From the cell containing the given text, extract its center point as (X, Y) coordinate. 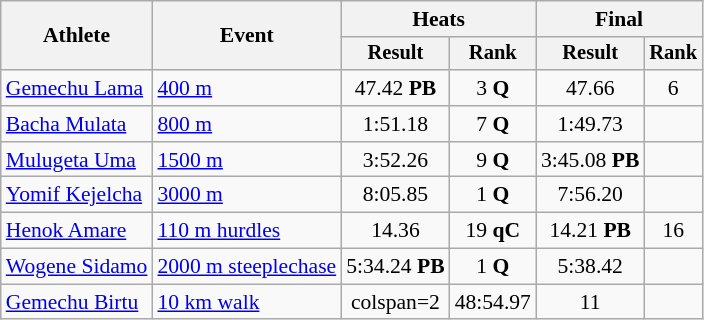
7:56.20 (590, 195)
1500 m (246, 160)
Mulugeta Uma (77, 160)
Event (246, 36)
10 km walk (246, 302)
19 qC (493, 231)
3:45.08 PB (590, 160)
colspan=2 (395, 302)
Gemechu Birtu (77, 302)
Yomif Kejelcha (77, 195)
16 (673, 231)
800 m (246, 124)
6 (673, 88)
5:34.24 PB (395, 267)
3:52.26 (395, 160)
2000 m steeplechase (246, 267)
1:49.73 (590, 124)
Wogene Sidamo (77, 267)
Heats (438, 19)
Bacha Mulata (77, 124)
110 m hurdles (246, 231)
400 m (246, 88)
47.42 PB (395, 88)
14.21 PB (590, 231)
14.36 (395, 231)
Final (619, 19)
5:38.42 (590, 267)
1:51.18 (395, 124)
Gemechu Lama (77, 88)
8:05.85 (395, 195)
47.66 (590, 88)
Athlete (77, 36)
48:54.97 (493, 302)
9 Q (493, 160)
Henok Amare (77, 231)
11 (590, 302)
3000 m (246, 195)
7 Q (493, 124)
3 Q (493, 88)
